Return the (X, Y) coordinate for the center point of the cell that contains the specified text.  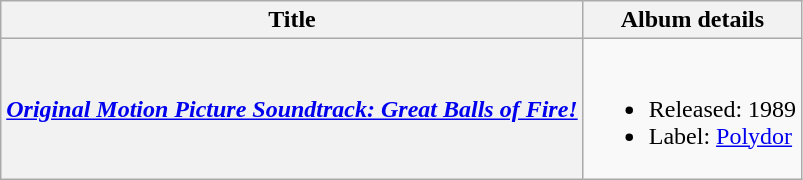
Original Motion Picture Soundtrack: Great Balls of Fire! (292, 109)
Released: 1989Label: Polydor (692, 109)
Album details (692, 20)
Title (292, 20)
